Return (X, Y) of the center of cell containing provided text 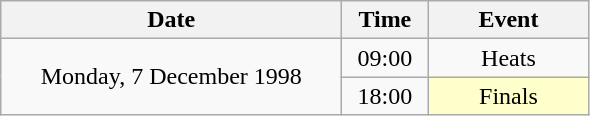
Time (385, 20)
Event (508, 20)
Heats (508, 58)
Monday, 7 December 1998 (172, 77)
Finals (508, 96)
18:00 (385, 96)
09:00 (385, 58)
Date (172, 20)
